Pinpoint the cell where the given text exists, returning its [X, Y] midpoint coordinate. 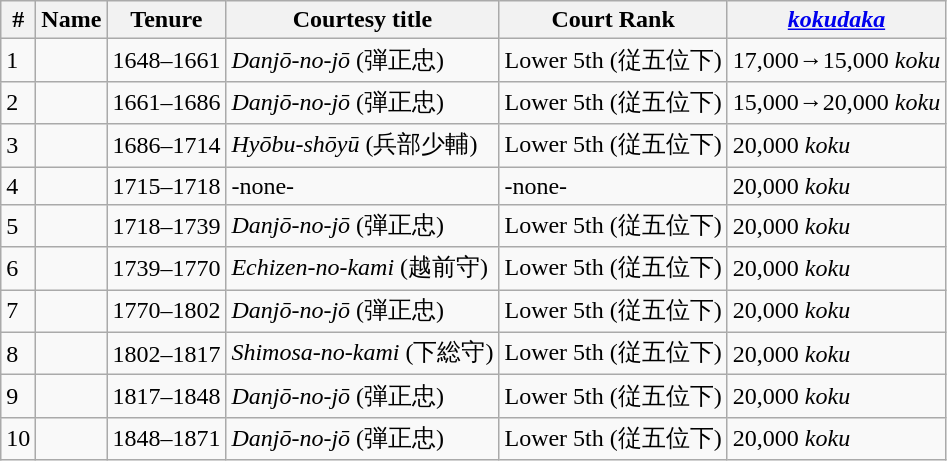
1661–1686 [166, 102]
6 [18, 268]
1718–1739 [166, 226]
kokudaka [836, 20]
1715–1718 [166, 185]
Tenure [166, 20]
Shimosa-no-kami (下総守) [362, 354]
Court Rank [613, 20]
3 [18, 146]
10 [18, 438]
17,000→15,000 koku [836, 60]
Echizen-no-kami (越前守) [362, 268]
1802–1817 [166, 354]
2 [18, 102]
1648–1661 [166, 60]
1770–1802 [166, 312]
7 [18, 312]
# [18, 20]
1 [18, 60]
Courtesy title [362, 20]
Name [72, 20]
5 [18, 226]
1686–1714 [166, 146]
8 [18, 354]
9 [18, 396]
15,000→20,000 koku [836, 102]
1739–1770 [166, 268]
Hyōbu-shōyū (兵部少輔) [362, 146]
1817–1848 [166, 396]
4 [18, 185]
1848–1871 [166, 438]
